Identify which cell holds the provided text, then report its (x, y) central coordinate. 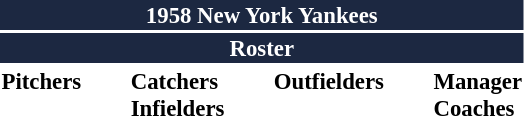
Roster (262, 48)
1958 New York Yankees (262, 15)
